Identify which cell holds the provided text, then report its (X, Y) central coordinate. 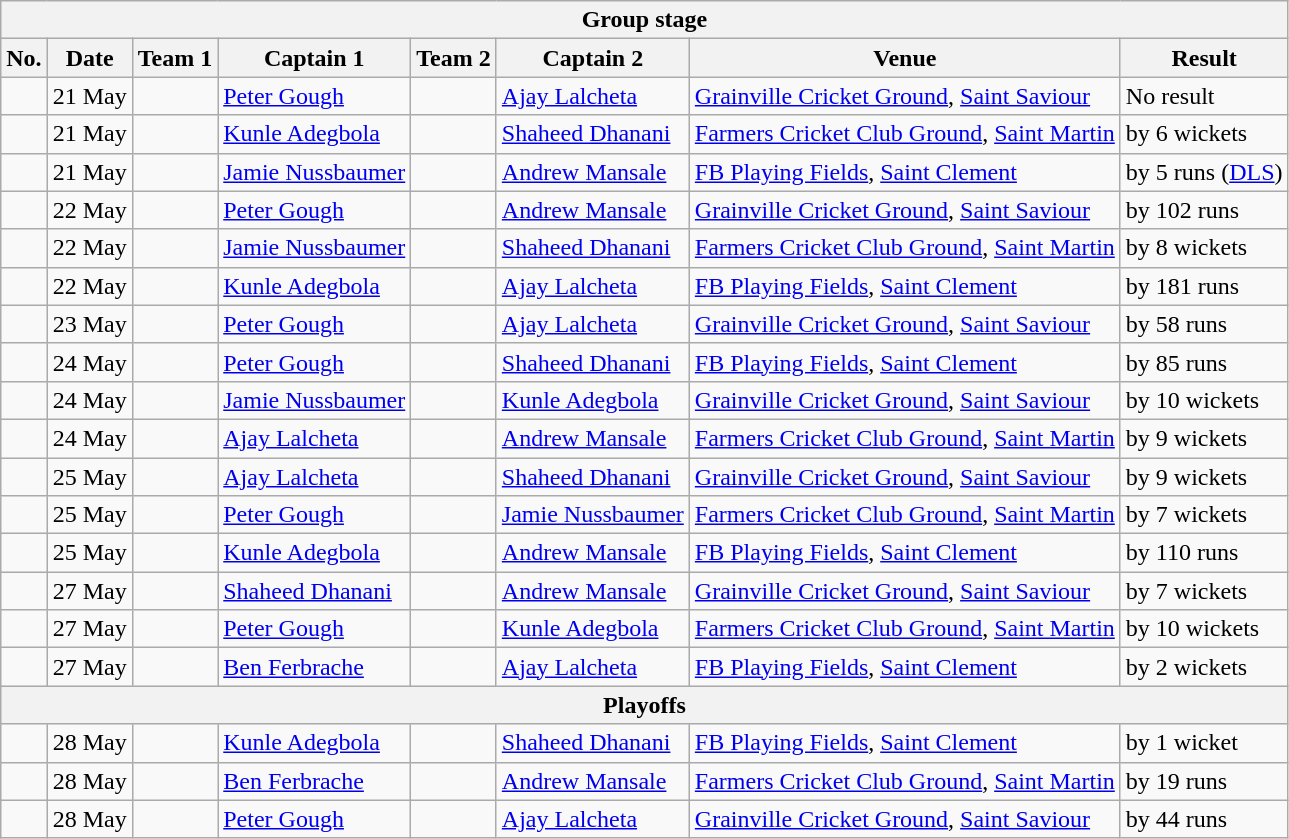
Captain 1 (314, 58)
Captain 2 (592, 58)
by 6 wickets (1204, 134)
Date (90, 58)
by 5 runs (DLS) (1204, 172)
by 8 wickets (1204, 248)
by 2 wickets (1204, 667)
by 102 runs (1204, 210)
23 May (90, 324)
Result (1204, 58)
by 110 runs (1204, 553)
Playoffs (644, 705)
Venue (904, 58)
by 19 runs (1204, 781)
Team 1 (175, 58)
Team 2 (454, 58)
by 58 runs (1204, 324)
No. (24, 58)
No result (1204, 96)
by 85 runs (1204, 362)
Group stage (644, 20)
by 181 runs (1204, 286)
by 44 runs (1204, 819)
by 1 wicket (1204, 743)
